Identify which cell holds the provided text, then report its (X, Y) central coordinate. 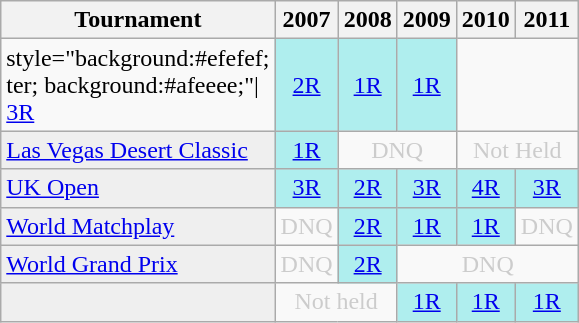
2010 (486, 20)
2011 (546, 20)
World Matchplay (138, 226)
2009 (426, 20)
4R (486, 188)
2008 (368, 20)
Las Vegas Desert Classic (138, 150)
Tournament (138, 20)
UK Open (138, 188)
style="background:#efefef;ter; background:#afeeee;"| 3R (138, 85)
Not Held (517, 150)
Not held (336, 302)
2007 (306, 20)
World Grand Prix (138, 264)
